From the cell containing the given text, extract its center point as [X, Y] coordinate. 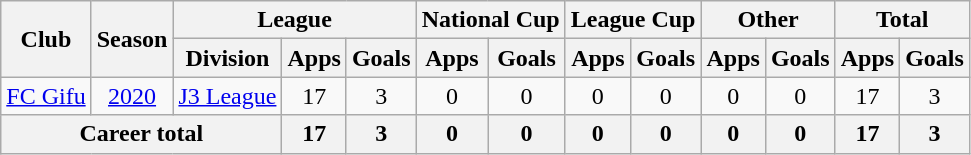
Division [228, 58]
Season [132, 39]
National Cup [490, 20]
League Cup [633, 20]
Club [46, 39]
FC Gifu [46, 96]
League [294, 20]
2020 [132, 96]
Career total [142, 134]
Total [902, 20]
Other [768, 20]
J3 League [228, 96]
